Return the (x, y) coordinate for the center point of the cell that contains the specified text.  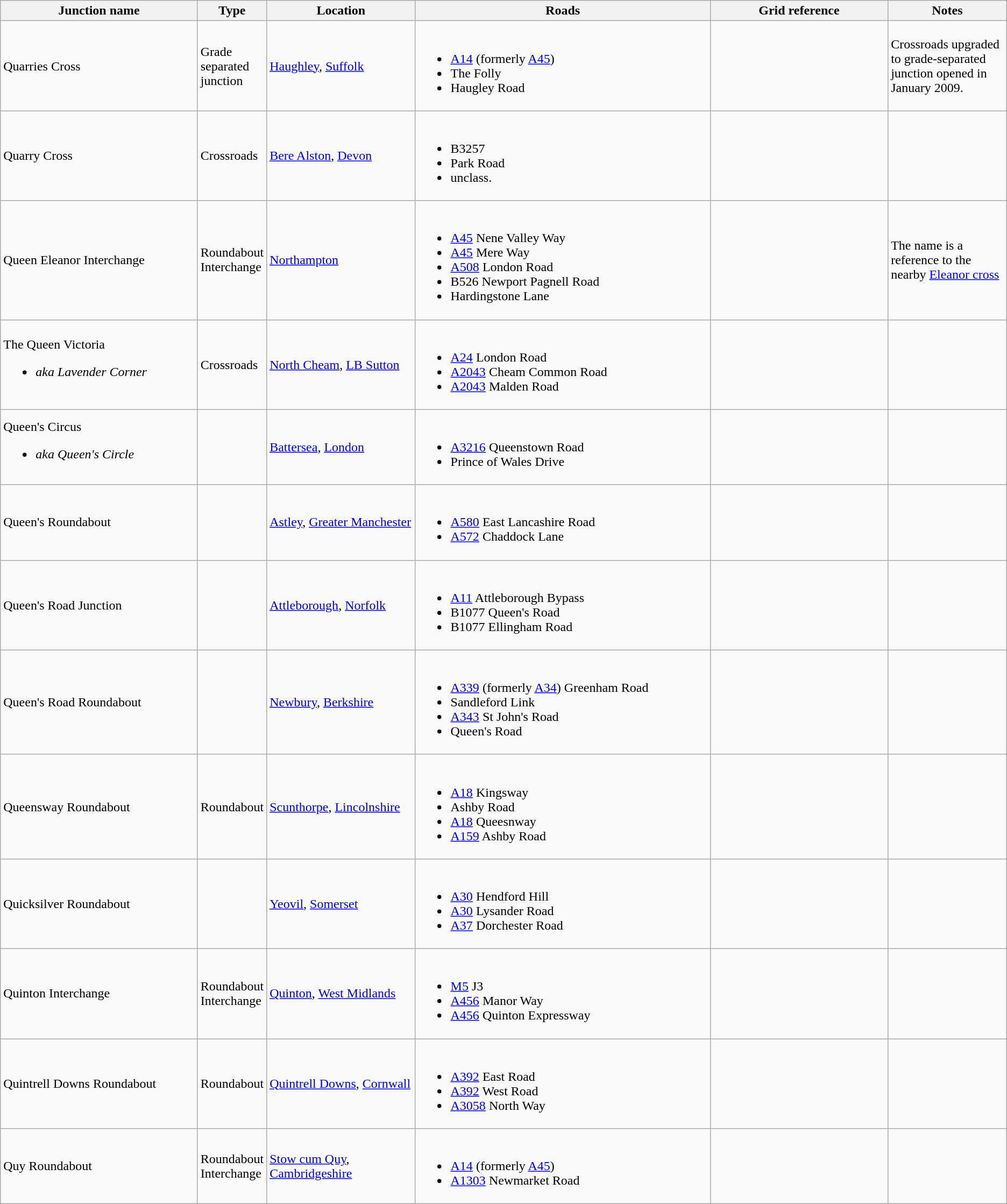
A14 (formerly A45)The FollyHaugley Road (563, 66)
Haughley, Suffolk (341, 66)
Battersea, London (341, 447)
Scunthorpe, Lincolnshire (341, 806)
A30 Hendford HillA30 Lysander RoadA37 Dorchester Road (563, 904)
Roads (563, 11)
A339 (formerly A34) Greenham RoadSandleford LinkA343 St John's RoadQueen's Road (563, 702)
North Cheam, LB Sutton (341, 365)
Newbury, Berkshire (341, 702)
Quinton, West Midlands (341, 993)
Grid reference (799, 11)
Queensway Roundabout (99, 806)
Location (341, 11)
Quicksilver Roundabout (99, 904)
A580 East Lancashire RoadA572 Chaddock Lane (563, 522)
B3257Park Roadunclass. (563, 156)
A45 Nene Valley WayA45 Mere WayA508 London RoadB526 Newport Pagnell RoadHardingstone Lane (563, 260)
Quarry Cross (99, 156)
A11 Attleborough BypassB1077 Queen's RoadB1077 Ellingham Road (563, 605)
A14 (formerly A45)A1303 Newmarket Road (563, 1166)
Quintrell Downs, Cornwall (341, 1083)
Crossroads upgraded to grade-separated junction opened in January 2009. (948, 66)
A18 KingswayAshby RoadA18 QueesnwayA159 Ashby Road (563, 806)
The name is a reference to the nearby Eleanor cross (948, 260)
Type (232, 11)
Junction name (99, 11)
Stow cum Quy, Cambridgeshire (341, 1166)
Quinton Interchange (99, 993)
Yeovil, Somerset (341, 904)
Queen's Road Roundabout (99, 702)
Attleborough, Norfolk (341, 605)
Quarries Cross (99, 66)
Queen's Road Junction (99, 605)
A3216 Queenstown RoadPrince of Wales Drive (563, 447)
The Queen Victoriaaka Lavender Corner (99, 365)
Grade separated junction (232, 66)
Quy Roundabout (99, 1166)
Queen's Circusaka Queen's Circle (99, 447)
Northampton (341, 260)
Notes (948, 11)
Queen Eleanor Interchange (99, 260)
A392 East RoadA392 West RoadA3058 North Way (563, 1083)
Quintrell Downs Roundabout (99, 1083)
Astley, Greater Manchester (341, 522)
Bere Alston, Devon (341, 156)
M5 J3A456 Manor WayA456 Quinton Expressway (563, 993)
Queen's Roundabout (99, 522)
A24 London RoadA2043 Cheam Common RoadA2043 Malden Road (563, 365)
